Return the [X, Y] coordinate for the center point of the cell that contains the specified text.  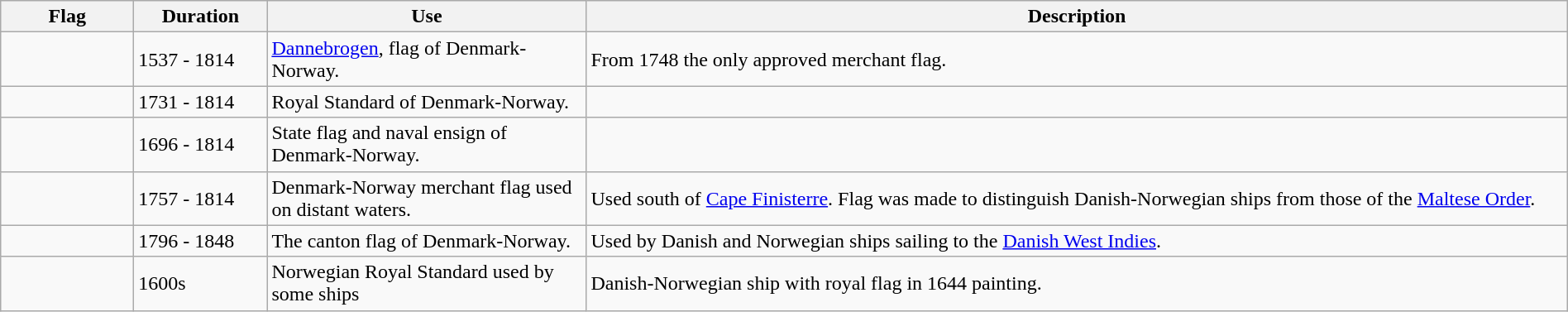
1757 - 1814 [200, 199]
Used by Danish and Norwegian ships sailing to the Danish West Indies. [1077, 241]
The canton flag of Denmark-Norway. [427, 241]
From 1748 the only approved merchant flag. [1077, 60]
Flag [68, 17]
Description [1077, 17]
Use [427, 17]
Dannebrogen, flag of Denmark-Norway. [427, 60]
1696 - 1814 [200, 144]
Used south of Cape Finisterre. Flag was made to distinguish Danish-Norwegian ships from those of the Maltese Order. [1077, 199]
Denmark-Norway merchant flag used on distant waters. [427, 199]
1600s [200, 283]
1731 - 1814 [200, 102]
1537 - 1814 [200, 60]
State flag and naval ensign of Denmark-Norway. [427, 144]
Norwegian Royal Standard used by some ships [427, 283]
Royal Standard of Denmark-Norway. [427, 102]
Duration [200, 17]
Danish-Norwegian ship with royal flag in 1644 painting. [1077, 283]
1796 - 1848 [200, 241]
